Locate the cell with the specified text and output its [x, y] center coordinate. 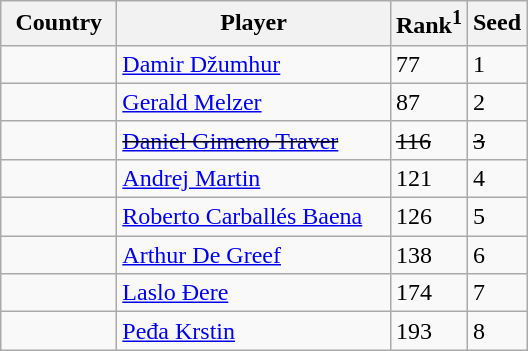
6 [496, 255]
Rank1 [428, 24]
Country [59, 24]
Arthur De Greef [254, 255]
Andrej Martin [254, 178]
193 [428, 331]
Roberto Carballés Baena [254, 217]
7 [496, 293]
8 [496, 331]
174 [428, 293]
126 [428, 217]
2 [496, 102]
1 [496, 64]
5 [496, 217]
Player [254, 24]
138 [428, 255]
Peđa Krstin [254, 331]
Laslo Đere [254, 293]
116 [428, 140]
87 [428, 102]
121 [428, 178]
4 [496, 178]
Gerald Melzer [254, 102]
Seed [496, 24]
3 [496, 140]
Damir Džumhur [254, 64]
77 [428, 64]
Daniel Gimeno Traver [254, 140]
